For the text-containing cell, return its midpoint in [X, Y] coordinate format. 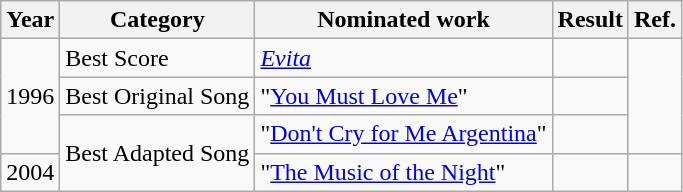
Category [158, 20]
"You Must Love Me" [404, 96]
2004 [30, 172]
1996 [30, 96]
Best Adapted Song [158, 153]
"Don't Cry for Me Argentina" [404, 134]
Nominated work [404, 20]
"The Music of the Night" [404, 172]
Year [30, 20]
Ref. [654, 20]
Best Score [158, 58]
Best Original Song [158, 96]
Evita [404, 58]
Result [590, 20]
